For the text-containing cell, return its midpoint in [x, y] coordinate format. 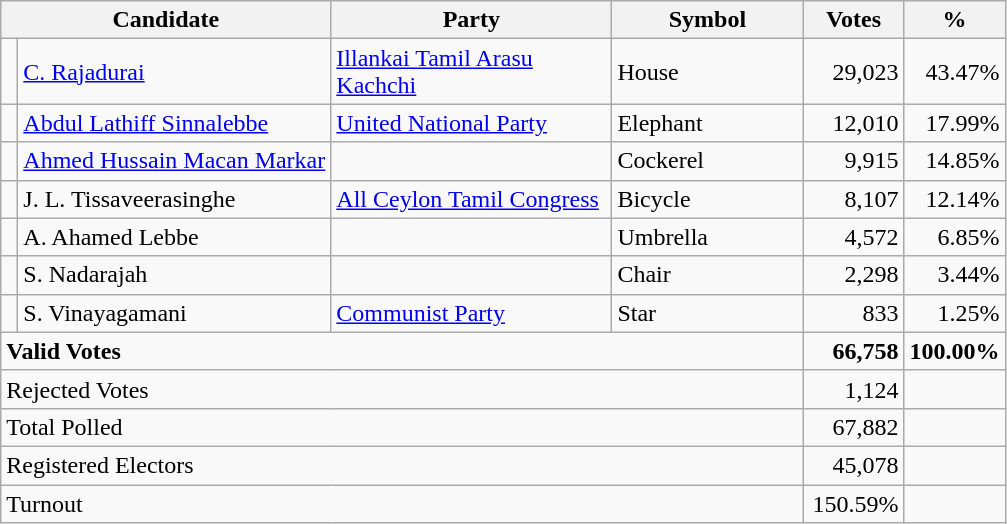
14.85% [954, 161]
All Ceylon Tamil Congress [472, 199]
8,107 [854, 199]
45,078 [854, 465]
Elephant [708, 123]
% [954, 20]
Chair [708, 275]
3.44% [954, 275]
67,882 [854, 427]
Votes [854, 20]
A. Ahamed Lebbe [174, 237]
1,124 [854, 389]
United National Party [472, 123]
Party [472, 20]
Abdul Lathiff Sinnalebbe [174, 123]
9,915 [854, 161]
S. Vinayagamani [174, 313]
43.47% [954, 72]
12,010 [854, 123]
Candidate [166, 20]
1.25% [954, 313]
Communist Party [472, 313]
J. L. Tissaveerasinghe [174, 199]
6.85% [954, 237]
Registered Electors [402, 465]
C. Rajadurai [174, 72]
12.14% [954, 199]
17.99% [954, 123]
Star [708, 313]
Valid Votes [402, 351]
66,758 [854, 351]
2,298 [854, 275]
Rejected Votes [402, 389]
4,572 [854, 237]
House [708, 72]
S. Nadarajah [174, 275]
Illankai Tamil Arasu Kachchi [472, 72]
Symbol [708, 20]
Umbrella [708, 237]
Turnout [402, 503]
100.00% [954, 351]
833 [854, 313]
Bicycle [708, 199]
Ahmed Hussain Macan Markar [174, 161]
150.59% [854, 503]
29,023 [854, 72]
Cockerel [708, 161]
Total Polled [402, 427]
